Identify which cell holds the provided text, then report its [X, Y] central coordinate. 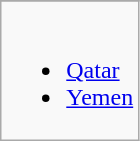
Qatar Yemen [70, 71]
